Output the (x, y) coordinate of the center of the cell containing the given text.  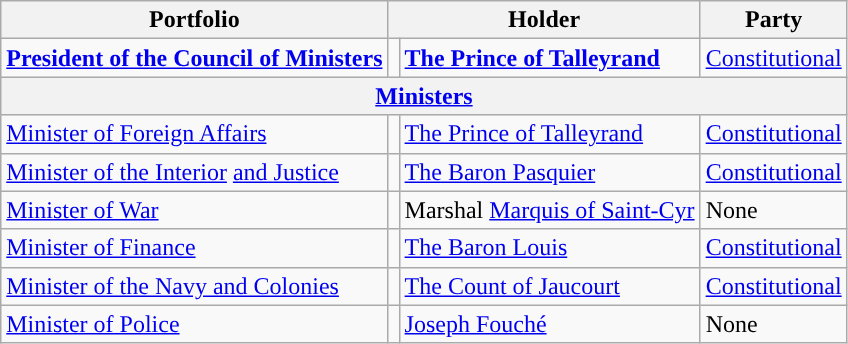
Joseph Fouché (550, 324)
Marshal Marquis of Saint-Cyr (550, 210)
Minister of the Navy and Colonies (194, 286)
The Baron Louis (550, 248)
Holder (544, 20)
Minister of War (194, 210)
Portfolio (194, 20)
Minister of Police (194, 324)
Minister of the Interior and Justice (194, 172)
Minister of Finance (194, 248)
Party (774, 20)
President of the Council of Ministers (194, 58)
The Baron Pasquier (550, 172)
Minister of Foreign Affairs (194, 134)
Ministers (424, 96)
The Count of Jaucourt (550, 286)
